Capture the cell that displays the provided text and extract its [X, Y] central coordinate. 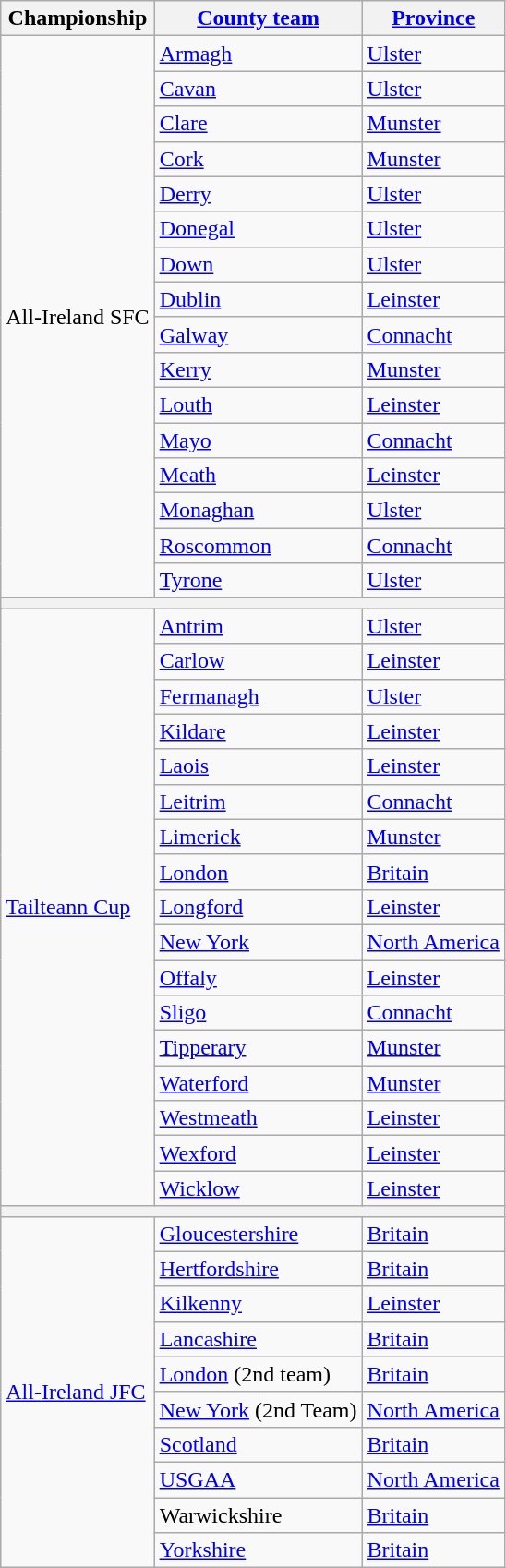
Kildare [259, 731]
Wicklow [259, 1188]
Province [433, 18]
Meath [259, 476]
Armagh [259, 54]
New York (2nd Team) [259, 1409]
Offaly [259, 978]
Laois [259, 766]
Donegal [259, 229]
London (2nd team) [259, 1374]
Tyrone [259, 581]
New York [259, 942]
Longford [259, 907]
Galway [259, 334]
Monaghan [259, 511]
Lancashire [259, 1339]
Kerry [259, 369]
Antrim [259, 626]
Wexford [259, 1153]
Westmeath [259, 1118]
Hertfordshire [259, 1269]
Tipperary [259, 1048]
All-Ireland JFC [78, 1393]
All-Ireland SFC [78, 318]
Louth [259, 404]
London [259, 872]
Mayo [259, 440]
Cavan [259, 89]
County team [259, 18]
Clare [259, 124]
Sligo [259, 1013]
Derry [259, 194]
Championship [78, 18]
Fermanagh [259, 696]
USGAA [259, 1479]
Dublin [259, 299]
Down [259, 264]
Cork [259, 159]
Carlow [259, 661]
Gloucestershire [259, 1234]
Kilkenny [259, 1304]
Leitrim [259, 802]
Waterford [259, 1083]
Tailteann Cup [78, 907]
Scotland [259, 1444]
Warwickshire [259, 1515]
Limerick [259, 837]
Yorkshire [259, 1550]
Roscommon [259, 546]
